Pinpoint the cell where the given text exists, returning its (X, Y) midpoint coordinate. 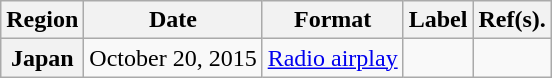
Label (438, 20)
Region (42, 20)
Japan (42, 58)
Format (332, 20)
Radio airplay (332, 58)
Date (173, 20)
October 20, 2015 (173, 58)
Ref(s). (512, 20)
